Detect which cell encompasses the target text, then output its [X, Y] center coordinate. 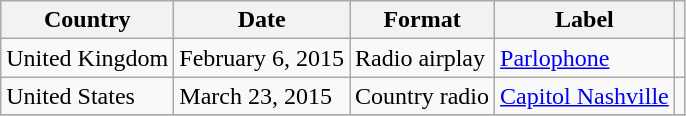
Capitol Nashville [585, 96]
Label [585, 20]
Date [262, 20]
March 23, 2015 [262, 96]
Country radio [422, 96]
Radio airplay [422, 58]
United Kingdom [88, 58]
February 6, 2015 [262, 58]
United States [88, 96]
Format [422, 20]
Country [88, 20]
Parlophone [585, 58]
